Scan for the cell matching the given text and deliver its (x, y) coordinate at center. 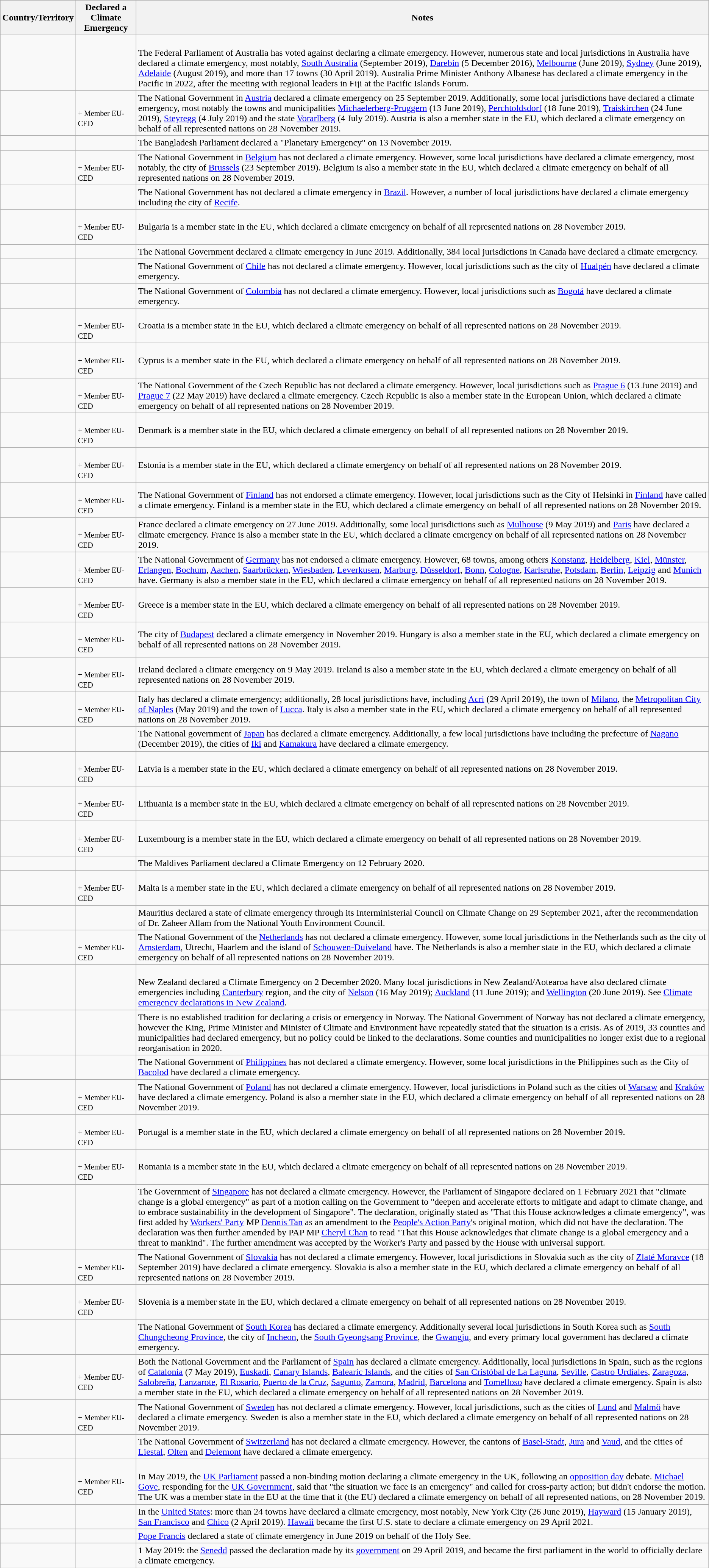
Romania is a member state in the EU, which declared a climate emergency on behalf of all represented nations on 28 November 2019. (422, 1167)
Luxembourg is a member state in the EU, which declared a climate emergency on behalf of all represented nations on 28 November 2019. (422, 838)
Bulgaria is a member state in the EU, which declared a climate emergency on behalf of all represented nations on 28 November 2019. (422, 227)
Croatia is a member state in the EU, which declared a climate emergency on behalf of all represented nations on 28 November 2019. (422, 325)
Notes (422, 18)
Latvia is a member state in the EU, which declared a climate emergency on behalf of all represented nations on 28 November 2019. (422, 769)
Pope Francis declared a state of climate emergency in June 2019 on behalf of the Holy See. (422, 1536)
Portugal is a member state in the EU, which declared a climate emergency on behalf of all represented nations on 28 November 2019. (422, 1132)
Lithuania is a member state in the EU, which declared a climate emergency on behalf of all represented nations on 28 November 2019. (422, 804)
The Bangladesh Parliament declared a "Planetary Emergency" on 13 November 2019. (422, 143)
The National Government declared a climate emergency in June 2019. Additionally, 384 local jurisdictions in Canada have declared a climate emergency. (422, 252)
The Maldives Parliament declared a Climate Emergency on 12 February 2020. (422, 863)
Cyprus is a member state in the EU, which declared a climate emergency on behalf of all represented nations on 28 November 2019. (422, 360)
Greece is a member state in the EU, which declared a climate emergency on behalf of all represented nations on 28 November 2019. (422, 605)
Declared a Climate Emergency (106, 18)
Malta is a member state in the EU, which declared a climate emergency on behalf of all represented nations on 28 November 2019. (422, 888)
Estonia is a member state in the EU, which declared a climate emergency on behalf of all represented nations on 28 November 2019. (422, 465)
Country/Territory (38, 18)
Denmark is a member state in the EU, which declared a climate emergency on behalf of all represented nations on 28 November 2019. (422, 430)
Slovenia is a member state in the EU, which declared a climate emergency on behalf of all represented nations on 28 November 2019. (422, 1302)
